Detect which cell encompasses the target text, then output its (x, y) center coordinate. 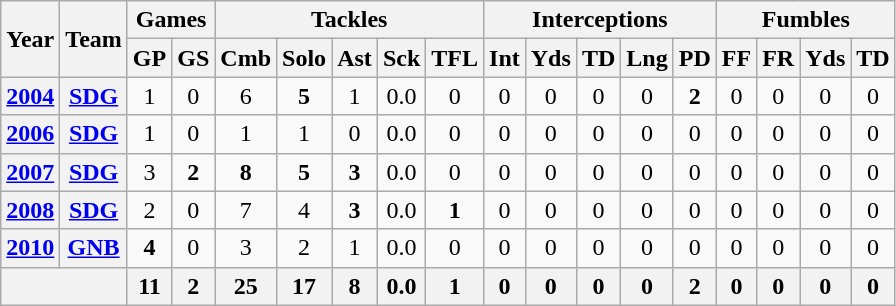
Games (170, 20)
Team (94, 39)
2006 (30, 134)
2010 (30, 248)
6 (246, 96)
25 (246, 286)
FF (736, 58)
GNB (94, 248)
Solo (304, 58)
Int (505, 58)
Cmb (246, 58)
11 (149, 286)
Interceptions (600, 20)
17 (304, 286)
GS (194, 58)
Sck (401, 58)
Year (30, 39)
2004 (30, 96)
Lng (647, 58)
2007 (30, 172)
GP (149, 58)
Ast (355, 58)
7 (246, 210)
Tackles (350, 20)
PD (694, 58)
TFL (455, 58)
FR (778, 58)
Fumbles (806, 20)
2008 (30, 210)
